Scan for the cell matching the given text and deliver its (x, y) coordinate at center. 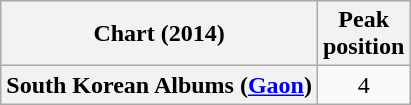
Chart (2014) (160, 34)
South Korean Albums (Gaon) (160, 85)
Peakposition (363, 34)
4 (363, 85)
